Identify which cell holds the provided text, then report its (X, Y) central coordinate. 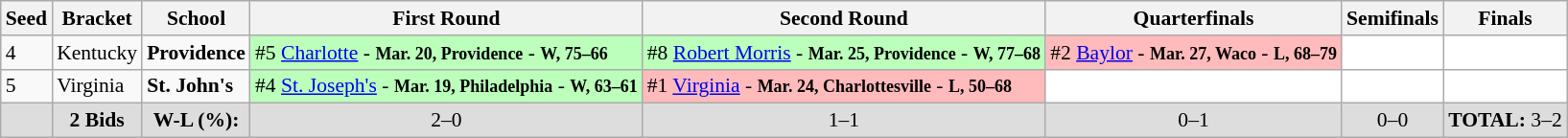
Quarterfinals (1193, 18)
W-L (%): (196, 121)
School (196, 18)
St. John's (196, 86)
Finals (1506, 18)
2–0 (447, 121)
Seed (27, 18)
Second Round (844, 18)
#8 Robert Morris - Mar. 25, Providence - W, 77–68 (844, 53)
4 (27, 53)
#1 Virginia - Mar. 24, Charlottesville - L, 50–68 (844, 86)
#4 St. Joseph's - Mar. 19, Philadelphia - W, 63–61 (447, 86)
First Round (447, 18)
Virginia (97, 86)
Bracket (97, 18)
TOTAL: 3–2 (1506, 121)
Semifinals (1392, 18)
#5 Charlotte - Mar. 20, Providence - W, 75–66 (447, 53)
1–1 (844, 121)
0–1 (1193, 121)
Kentucky (97, 53)
5 (27, 86)
2 Bids (97, 121)
#2 Baylor - Mar. 27, Waco - L, 68–79 (1193, 53)
0–0 (1392, 121)
Providence (196, 53)
